Extract the [x, y] coordinate from the center of the cell holding the provided text.  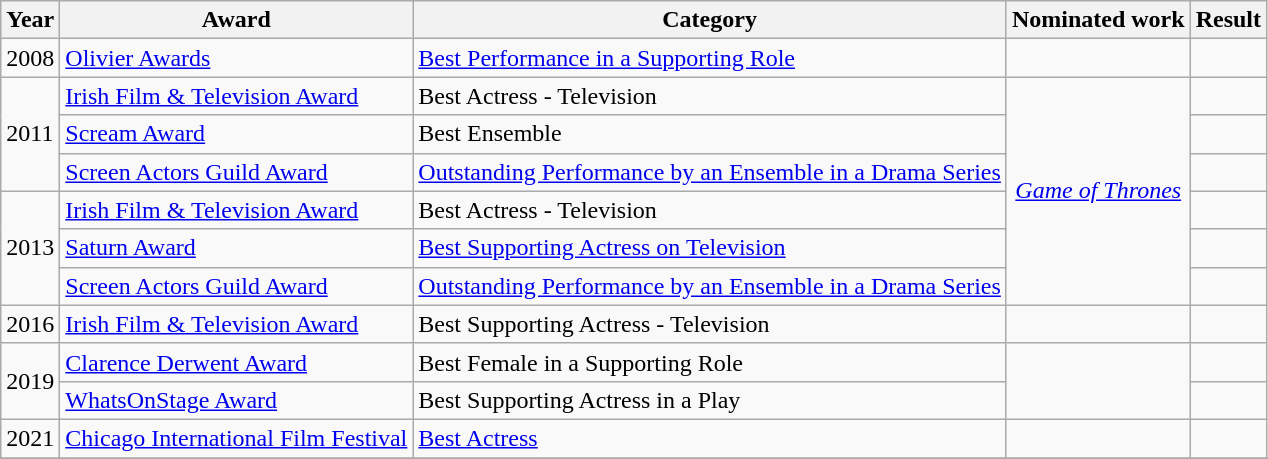
WhatsOnStage Award [236, 400]
Saturn Award [236, 248]
Best Supporting Actress - Television [710, 324]
Best Female in a Supporting Role [710, 362]
Result [1228, 20]
2013 [30, 248]
Best Supporting Actress in a Play [710, 400]
Chicago International Film Festival [236, 438]
Best Ensemble [710, 134]
Award [236, 20]
2011 [30, 134]
Best Actress [710, 438]
Best Supporting Actress on Television [710, 248]
Nominated work [1098, 20]
2021 [30, 438]
2016 [30, 324]
2008 [30, 58]
Game of Thrones [1098, 191]
Clarence Derwent Award [236, 362]
Olivier Awards [236, 58]
2019 [30, 381]
Scream Award [236, 134]
Category [710, 20]
Year [30, 20]
Best Performance in a Supporting Role [710, 58]
